Locate the cell with the specified text and output its (X, Y) center coordinate. 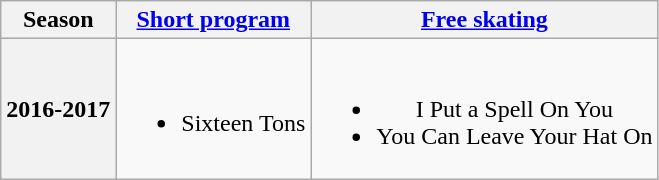
2016-2017 (58, 109)
Free skating (484, 20)
Sixteen Tons (214, 109)
Season (58, 20)
I Put a Spell On YouYou Can Leave Your Hat On (484, 109)
Short program (214, 20)
